Identify which cell holds the provided text, then report its [x, y] central coordinate. 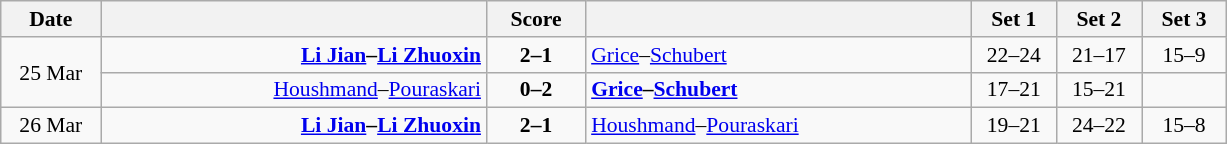
Date [51, 19]
15–9 [1184, 55]
21–17 [1098, 55]
0–2 [536, 90]
15–8 [1184, 126]
15–21 [1098, 90]
22–24 [1014, 55]
17–21 [1014, 90]
26 Mar [51, 126]
Set 3 [1184, 19]
Set 2 [1098, 19]
24–22 [1098, 126]
25 Mar [51, 72]
Score [536, 19]
19–21 [1014, 126]
Set 1 [1014, 19]
